Pinpoint the cell where the given text exists, returning its [x, y] midpoint coordinate. 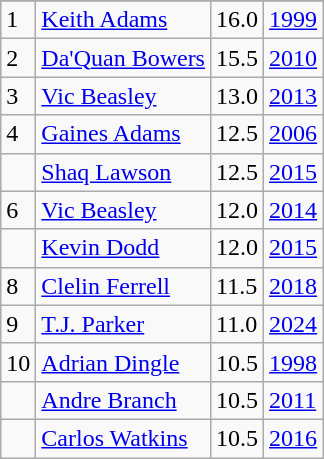
15.5 [236, 58]
2013 [294, 96]
8 [18, 286]
Gaines Adams [124, 134]
1998 [294, 362]
Adrian Dingle [124, 362]
Keith Adams [124, 20]
2006 [294, 134]
2010 [294, 58]
6 [18, 210]
3 [18, 96]
2014 [294, 210]
11.0 [236, 324]
1999 [294, 20]
Carlos Watkins [124, 438]
16.0 [236, 20]
13.0 [236, 96]
11.5 [236, 286]
T.J. Parker [124, 324]
2011 [294, 400]
1 [18, 20]
Da'Quan Bowers [124, 58]
4 [18, 134]
2018 [294, 286]
2 [18, 58]
10 [18, 362]
Kevin Dodd [124, 248]
Shaq Lawson [124, 172]
9 [18, 324]
2016 [294, 438]
2024 [294, 324]
Clelin Ferrell [124, 286]
Andre Branch [124, 400]
